Pinpoint the cell where the given text exists, returning its [x, y] midpoint coordinate. 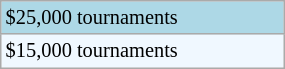
$15,000 tournaments [142, 51]
$25,000 tournaments [142, 17]
